Locate the cell with the specified text and output its (x, y) center coordinate. 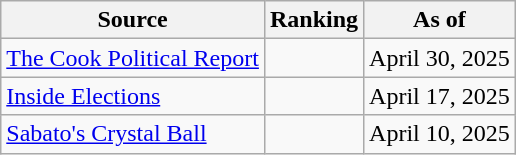
April 30, 2025 (440, 58)
Sabato's Crystal Ball (133, 134)
Ranking (314, 20)
Source (133, 20)
April 17, 2025 (440, 96)
Inside Elections (133, 96)
The Cook Political Report (133, 58)
April 10, 2025 (440, 134)
As of (440, 20)
